Locate the cell with the specified text and output its (x, y) center coordinate. 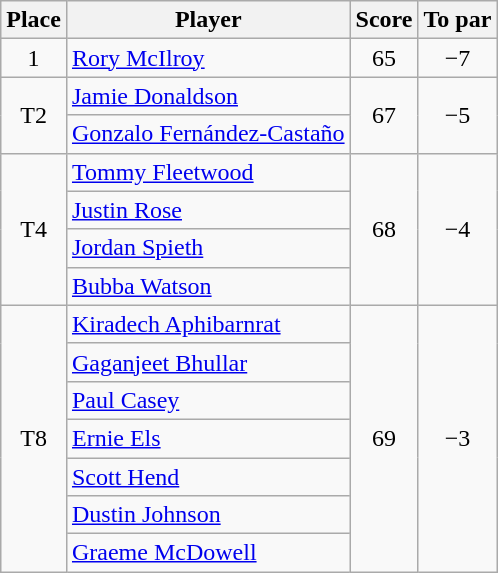
−7 (458, 58)
69 (384, 438)
Bubba Watson (208, 286)
To par (458, 20)
−5 (458, 115)
Jamie Donaldson (208, 96)
−3 (458, 438)
Rory McIlroy (208, 58)
Kiradech Aphibarnrat (208, 324)
Scott Hend (208, 477)
Justin Rose (208, 210)
Tommy Fleetwood (208, 172)
68 (384, 229)
T4 (34, 229)
67 (384, 115)
1 (34, 58)
65 (384, 58)
Jordan Spieth (208, 248)
T2 (34, 115)
Score (384, 20)
Dustin Johnson (208, 515)
Place (34, 20)
−4 (458, 229)
Player (208, 20)
Ernie Els (208, 438)
Gonzalo Fernández-Castaño (208, 134)
Gaganjeet Bhullar (208, 362)
T8 (34, 438)
Graeme McDowell (208, 553)
Paul Casey (208, 400)
